Search for the cell housing the specified text and yield its (X, Y) center coordinate. 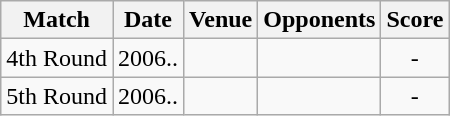
Opponents (320, 20)
Match (57, 20)
5th Round (57, 96)
Venue (221, 20)
4th Round (57, 58)
Score (415, 20)
Date (148, 20)
